Output the (x, y) coordinate of the center of the cell containing the given text.  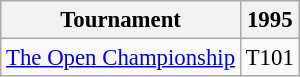
T101 (270, 58)
The Open Championship (121, 58)
1995 (270, 20)
Tournament (121, 20)
